Determine the (x, y) coordinate at the center of the cell enclosing the given text.  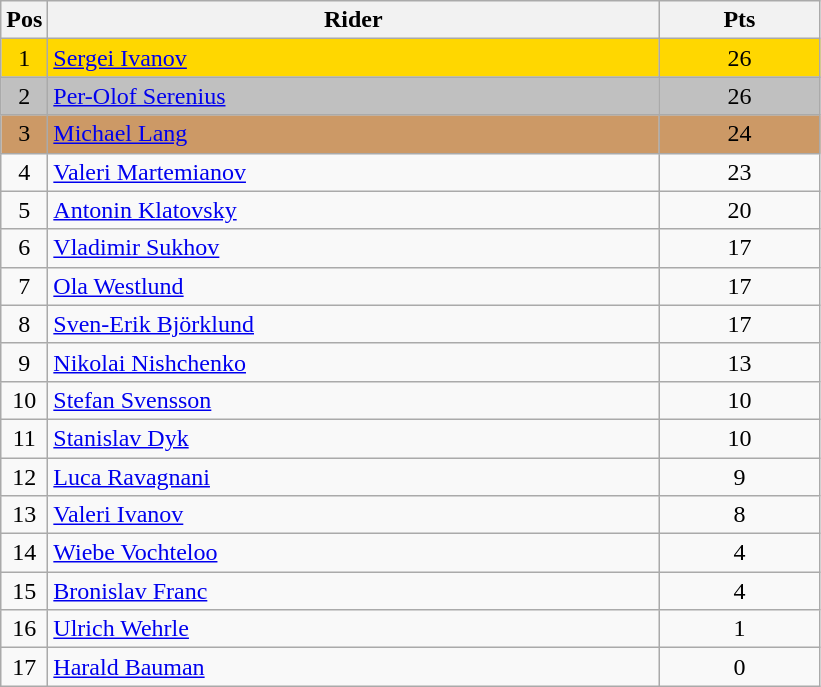
Per-Olof Serenius (354, 96)
Nikolai Nishchenko (354, 362)
Ulrich Wehrle (354, 629)
3 (24, 134)
Sergei Ivanov (354, 58)
23 (740, 172)
Bronislav Franc (354, 591)
Ola Westlund (354, 286)
20 (740, 210)
7 (24, 286)
Pts (740, 20)
Valeri Ivanov (354, 515)
16 (24, 629)
Stefan Svensson (354, 400)
Stanislav Dyk (354, 438)
Pos (24, 20)
0 (740, 667)
Sven-Erik Björklund (354, 324)
11 (24, 438)
Vladimir Sukhov (354, 248)
24 (740, 134)
5 (24, 210)
Harald Bauman (354, 667)
6 (24, 248)
12 (24, 477)
Luca Ravagnani (354, 477)
Rider (354, 20)
Valeri Martemianov (354, 172)
2 (24, 96)
Antonin Klatovsky (354, 210)
15 (24, 591)
14 (24, 553)
Wiebe Vochteloo (354, 553)
Michael Lang (354, 134)
